Search for the cell housing the specified text and yield its [x, y] center coordinate. 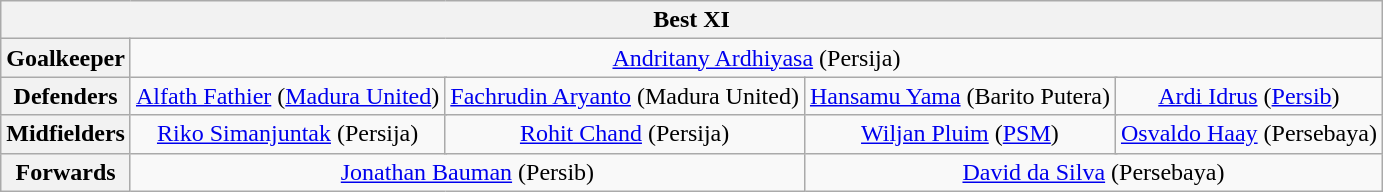
Riko Simanjuntak (Persija) [287, 134]
Best XI [692, 20]
Alfath Fathier (Madura United) [287, 96]
Ardi Idrus (Persib) [1248, 96]
Osvaldo Haay (Persebaya) [1248, 134]
Hansamu Yama (Barito Putera) [960, 96]
Wiljan Pluim (PSM) [960, 134]
Jonathan Bauman (Persib) [467, 172]
Andritany Ardhiyasa (Persija) [756, 58]
Fachrudin Aryanto (Madura United) [625, 96]
Midfielders [66, 134]
Rohit Chand (Persija) [625, 134]
David da Silva (Persebaya) [1093, 172]
Defenders [66, 96]
Forwards [66, 172]
Goalkeeper [66, 58]
